Extract the (X, Y) coordinate from the center of the cell holding the provided text.  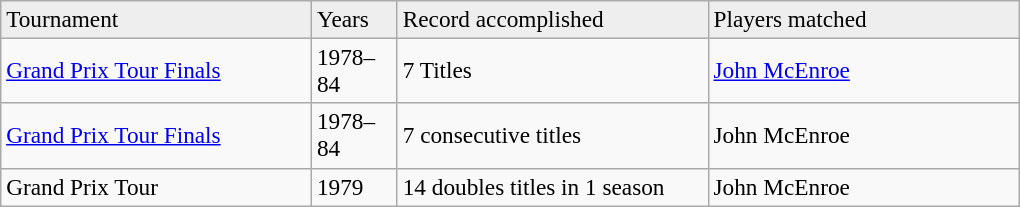
7 Titles (552, 70)
Grand Prix Tour (156, 187)
Players matched (864, 19)
Years (355, 19)
14 doubles titles in 1 season (552, 187)
7 consecutive titles (552, 136)
Tournament (156, 19)
Record accomplished (552, 19)
1979 (355, 187)
